Detect which cell encompasses the target text, then output its [X, Y] center coordinate. 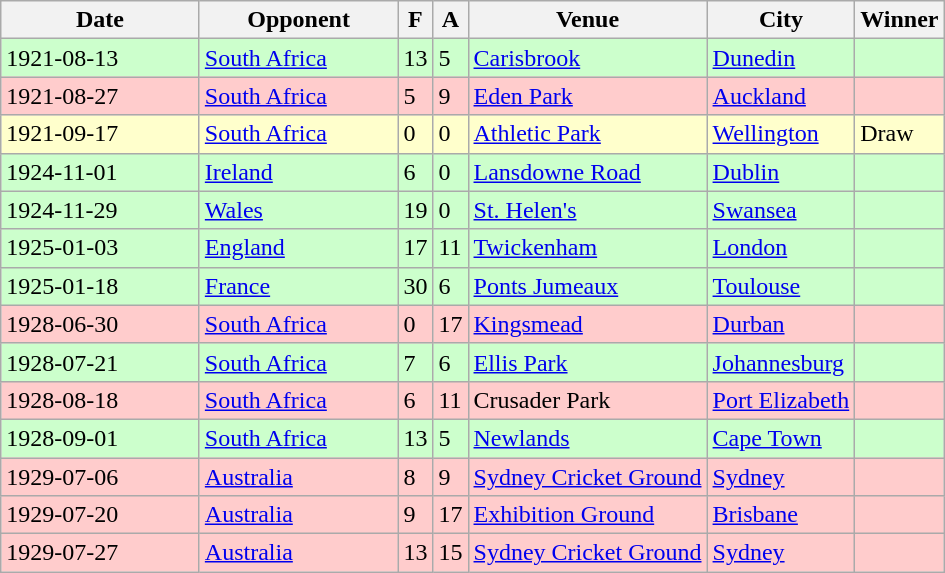
Durban [781, 324]
1928-08-18 [100, 400]
Exhibition Ground [588, 515]
Twickenham [588, 248]
Athletic Park [588, 134]
F [416, 20]
7 [416, 362]
Ellis Park [588, 362]
1924-11-29 [100, 210]
1924-11-01 [100, 172]
Toulouse [781, 286]
Wales [298, 210]
St. Helen's [588, 210]
Port Elizabeth [781, 400]
Opponent [298, 20]
Dunedin [781, 58]
1929-07-20 [100, 515]
Date [100, 20]
Eden Park [588, 96]
France [298, 286]
A [450, 20]
1921-08-27 [100, 96]
Brisbane [781, 515]
Dublin [781, 172]
City [781, 20]
Ireland [298, 172]
30 [416, 286]
Auckland [781, 96]
Newlands [588, 438]
Lansdowne Road [588, 172]
1921-08-13 [100, 58]
1928-06-30 [100, 324]
Carisbrook [588, 58]
Cape Town [781, 438]
Winner [900, 20]
Swansea [781, 210]
8 [416, 477]
England [298, 248]
Wellington [781, 134]
1925-01-03 [100, 248]
Ponts Jumeaux [588, 286]
1925-01-18 [100, 286]
Kingsmead [588, 324]
1929-07-06 [100, 477]
Johannesburg [781, 362]
19 [416, 210]
1928-07-21 [100, 362]
1928-09-01 [100, 438]
Venue [588, 20]
Draw [900, 134]
15 [450, 553]
1929-07-27 [100, 553]
Crusader Park [588, 400]
1921-09-17 [100, 134]
London [781, 248]
